Find where the given text appears and provide that cell's center as (x, y) coordinate. 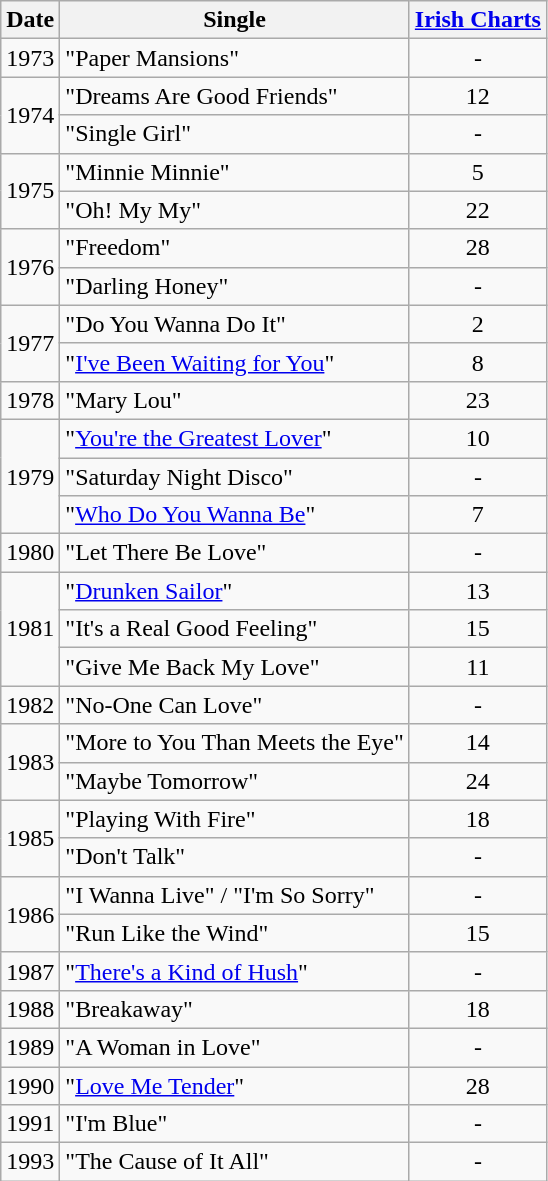
"I Wanna Live" / "I'm So Sorry" (235, 895)
23 (478, 400)
Single (235, 20)
1988 (30, 1009)
"Drunken Sailor" (235, 591)
1979 (30, 476)
1989 (30, 1047)
22 (478, 210)
2 (478, 324)
1985 (30, 838)
"Maybe Tomorrow" (235, 781)
"Freedom" (235, 248)
"Oh! My My" (235, 210)
"Paper Mansions" (235, 58)
"Let There Be Love" (235, 553)
Irish Charts (478, 20)
10 (478, 438)
"The Cause of It All" (235, 1162)
"Saturday Night Disco" (235, 477)
"Minnie Minnie" (235, 172)
8 (478, 362)
"Do You Wanna Do It" (235, 324)
24 (478, 781)
13 (478, 591)
"I'm Blue" (235, 1124)
1975 (30, 191)
1987 (30, 971)
"Run Like the Wind" (235, 933)
1981 (30, 629)
1977 (30, 343)
"Darling Honey" (235, 286)
"Dreams Are Good Friends" (235, 96)
"You're the Greatest Lover" (235, 438)
1978 (30, 400)
"Love Me Tender" (235, 1085)
1980 (30, 553)
1976 (30, 267)
"Don't Talk" (235, 857)
"There's a Kind of Hush" (235, 971)
1991 (30, 1124)
"I've Been Waiting for You" (235, 362)
"A Woman in Love" (235, 1047)
1973 (30, 58)
14 (478, 743)
"Who Do You Wanna Be" (235, 515)
11 (478, 667)
"Playing With Fire" (235, 819)
"It's a Real Good Feeling" (235, 629)
"More to You Than Meets the Eye" (235, 743)
1982 (30, 705)
5 (478, 172)
"Mary Lou" (235, 400)
1986 (30, 914)
12 (478, 96)
"Single Girl" (235, 134)
"No-One Can Love" (235, 705)
Date (30, 20)
"Breakaway" (235, 1009)
1993 (30, 1162)
1974 (30, 115)
1983 (30, 762)
1990 (30, 1085)
"Give Me Back My Love" (235, 667)
7 (478, 515)
